Pinpoint the cell where the given text exists, returning its (X, Y) midpoint coordinate. 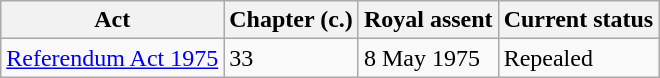
Repealed (578, 58)
Act (112, 20)
8 May 1975 (428, 58)
33 (292, 58)
Royal assent (428, 20)
Referendum Act 1975 (112, 58)
Current status (578, 20)
Chapter (c.) (292, 20)
